Provide the [x, y] coordinate of the cell's center where the given text is located.  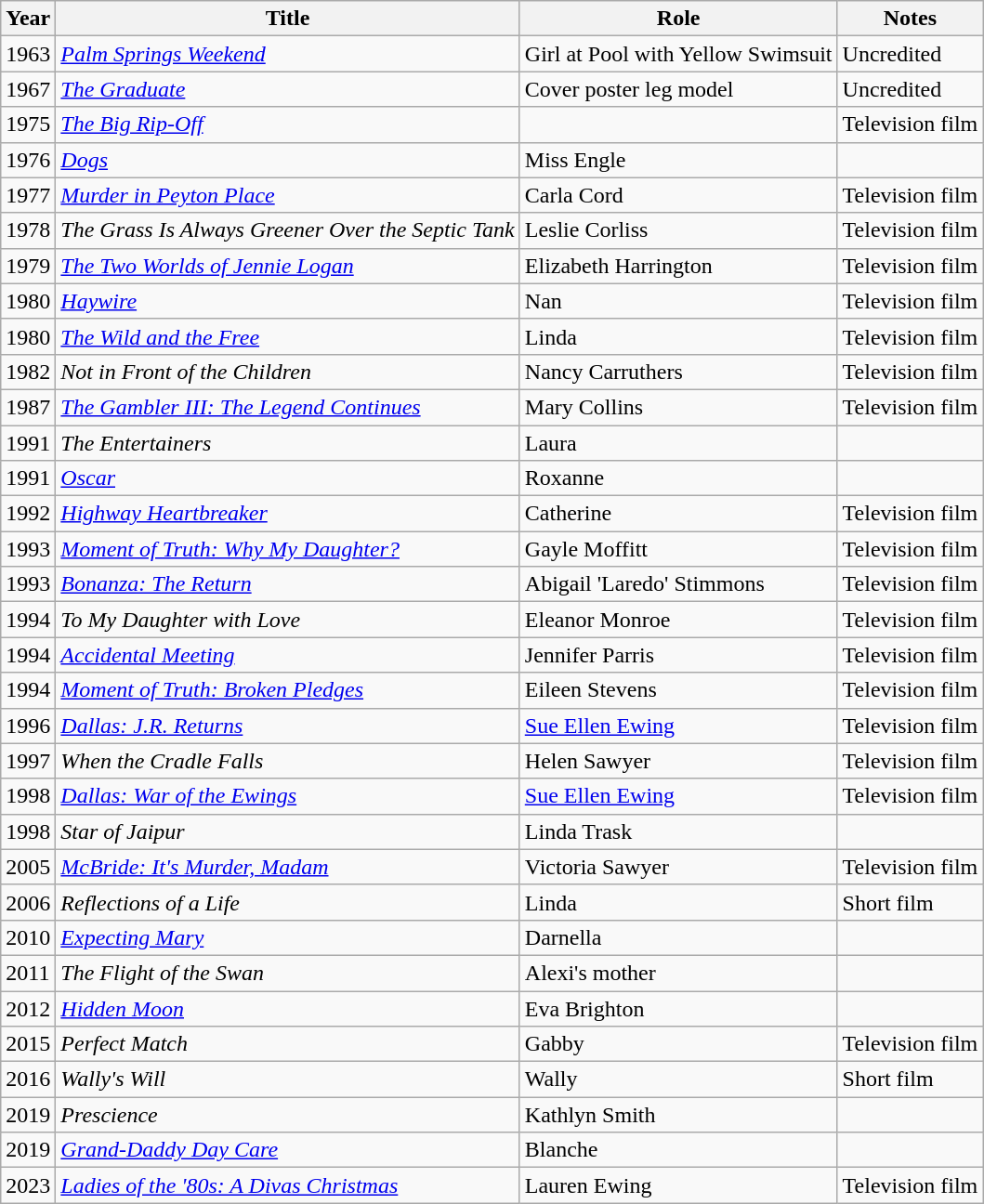
Dallas: War of the Ewings [288, 796]
1976 [28, 160]
Cover poster leg model [678, 89]
2005 [28, 867]
Roxanne [678, 478]
1987 [28, 407]
Title [288, 19]
Carla Cord [678, 195]
Year [28, 19]
The Big Rip-Off [288, 124]
Ladies of the '80s: A Divas Christmas [288, 1185]
Prescience [288, 1115]
Gabby [678, 1044]
The Two Worlds of Jennie Logan [288, 266]
Leslie Corliss [678, 230]
1967 [28, 89]
Grand-Daddy Day Care [288, 1150]
Wally [678, 1080]
1978 [28, 230]
Accidental Meeting [288, 655]
1977 [28, 195]
Not in Front of the Children [288, 372]
Abigail 'Laredo' Stimmons [678, 584]
Alexi's mother [678, 973]
1997 [28, 761]
Blanche [678, 1150]
Star of Jaipur [288, 831]
To My Daughter with Love [288, 620]
Miss Engle [678, 160]
Catherine [678, 514]
Bonanza: The Return [288, 584]
Reflections of a Life [288, 902]
Moment of Truth: Broken Pledges [288, 690]
Mary Collins [678, 407]
Nancy Carruthers [678, 372]
Highway Heartbreaker [288, 514]
Oscar [288, 478]
2016 [28, 1080]
Dallas: J.R. Returns [288, 726]
Gayle Moffitt [678, 549]
2011 [28, 973]
Haywire [288, 301]
The Grass Is Always Greener Over the Septic Tank [288, 230]
Dogs [288, 160]
Murder in Peyton Place [288, 195]
Palm Springs Weekend [288, 54]
Hidden Moon [288, 1008]
2012 [28, 1008]
Girl at Pool with Yellow Swimsuit [678, 54]
Role [678, 19]
Linda Trask [678, 831]
When the Cradle Falls [288, 761]
Nan [678, 301]
The Flight of the Swan [288, 973]
McBride: It's Murder, Madam [288, 867]
1963 [28, 54]
1982 [28, 372]
2023 [28, 1185]
2006 [28, 902]
Eleanor Monroe [678, 620]
Elizabeth Harrington [678, 266]
2015 [28, 1044]
1996 [28, 726]
Perfect Match [288, 1044]
Eva Brighton [678, 1008]
1975 [28, 124]
Jennifer Parris [678, 655]
The Graduate [288, 89]
The Entertainers [288, 443]
The Gambler III: The Legend Continues [288, 407]
Darnella [678, 937]
Notes [911, 19]
Laura [678, 443]
Wally's Will [288, 1080]
Moment of Truth: Why My Daughter? [288, 549]
2010 [28, 937]
Helen Sawyer [678, 761]
Lauren Ewing [678, 1185]
1992 [28, 514]
1979 [28, 266]
Kathlyn Smith [678, 1115]
Victoria Sawyer [678, 867]
Eileen Stevens [678, 690]
The Wild and the Free [288, 336]
Expecting Mary [288, 937]
